Provide the (x, y) coordinate of the cell's center where the given text is located.  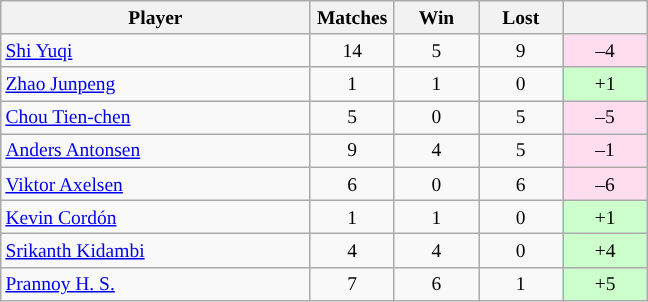
14 (352, 50)
–1 (605, 150)
Zhao Junpeng (156, 84)
Viktor Axelsen (156, 184)
+4 (605, 250)
7 (352, 284)
–5 (605, 118)
Player (156, 18)
Anders Antonsen (156, 150)
Matches (352, 18)
Win (436, 18)
Prannoy H. S. (156, 284)
Shi Yuqi (156, 50)
Kevin Cordón (156, 216)
+5 (605, 284)
Lost (521, 18)
Chou Tien-chen (156, 118)
–6 (605, 184)
–4 (605, 50)
Srikanth Kidambi (156, 250)
